Determine the [X, Y] coordinate at the center of the cell enclosing the given text.  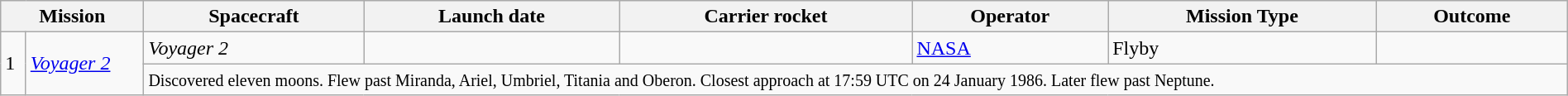
Flyby [1242, 48]
Mission Type [1242, 17]
1 [13, 64]
Spacecraft [254, 17]
Operator [1011, 17]
NASA [1011, 48]
Outcome [1472, 17]
Carrier rocket [766, 17]
Mission [73, 17]
Launch date [491, 17]
